Provide the [X, Y] coordinate of the cell's center where the given text is located.  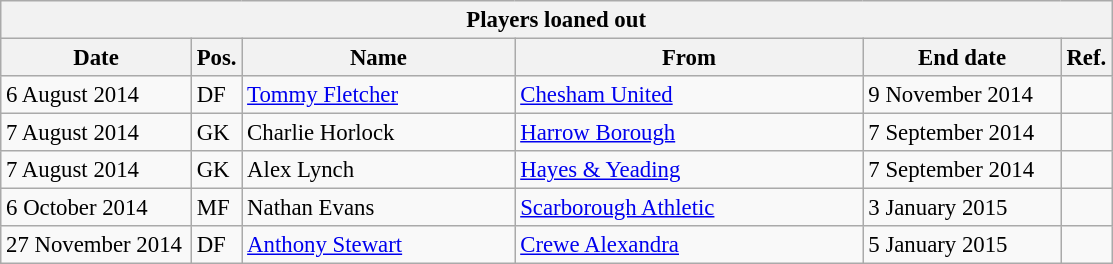
Chesham United [689, 95]
6 August 2014 [96, 95]
3 January 2015 [962, 208]
Alex Lynch [378, 170]
Hayes & Yeading [689, 170]
Ref. [1086, 58]
Scarborough Athletic [689, 208]
End date [962, 58]
5 January 2015 [962, 245]
Date [96, 58]
6 October 2014 [96, 208]
Nathan Evans [378, 208]
Tommy Fletcher [378, 95]
MF [216, 208]
Charlie Horlock [378, 133]
Harrow Borough [689, 133]
Anthony Stewart [378, 245]
27 November 2014 [96, 245]
From [689, 58]
Players loaned out [556, 20]
Name [378, 58]
Pos. [216, 58]
9 November 2014 [962, 95]
Crewe Alexandra [689, 245]
